Search for the cell housing the specified text and yield its (x, y) center coordinate. 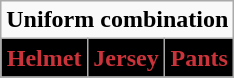
Pants (200, 58)
Jersey (126, 58)
Uniform combination (118, 20)
Helmet (44, 58)
